Find where the given text appears and provide that cell's center as (X, Y) coordinate. 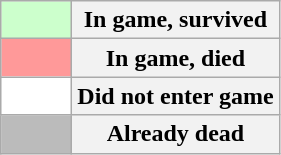
In game, survived (176, 20)
Already dead (176, 134)
In game, died (176, 58)
Did not enter game (176, 96)
